Output the (X, Y) coordinate of the center of the cell containing the given text.  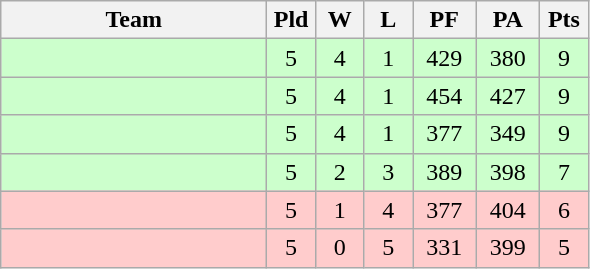
W (340, 20)
331 (444, 248)
429 (444, 58)
389 (444, 172)
Pts (564, 20)
PF (444, 20)
349 (508, 134)
398 (508, 172)
454 (444, 96)
Pld (292, 20)
399 (508, 248)
PA (508, 20)
380 (508, 58)
2 (340, 172)
7 (564, 172)
3 (388, 172)
L (388, 20)
404 (508, 210)
427 (508, 96)
6 (564, 210)
0 (340, 248)
Team (134, 20)
